Return (x, y) of the center of cell containing provided text 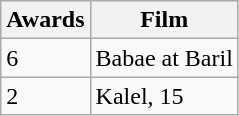
Awards (46, 20)
6 (46, 58)
Kalel, 15 (164, 96)
2 (46, 96)
Babae at Baril (164, 58)
Film (164, 20)
